Return the [x, y] coordinate for the center point of the cell that contains the specified text.  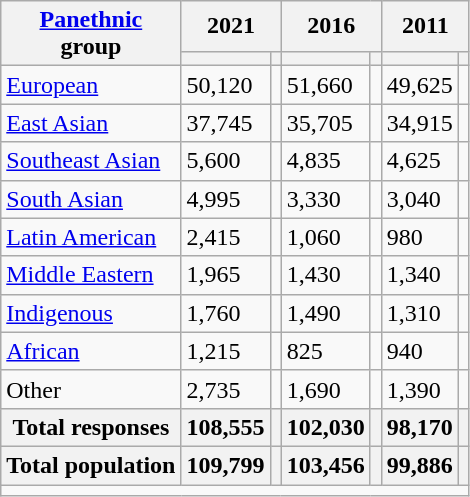
98,170 [420, 427]
1,060 [326, 237]
Middle Eastern [91, 275]
1,490 [326, 313]
102,030 [326, 427]
1,760 [226, 313]
5,600 [226, 161]
Latin American [91, 237]
European [91, 85]
1,965 [226, 275]
1,390 [420, 389]
1,690 [326, 389]
109,799 [226, 465]
Total population [91, 465]
99,886 [420, 465]
2,415 [226, 237]
50,120 [226, 85]
2016 [331, 26]
4,995 [226, 199]
34,915 [420, 123]
Panethnicgroup [91, 34]
940 [420, 351]
Indigenous [91, 313]
1,340 [420, 275]
3,040 [420, 199]
49,625 [420, 85]
Southeast Asian [91, 161]
103,456 [326, 465]
East Asian [91, 123]
2,735 [226, 389]
108,555 [226, 427]
2021 [231, 26]
South Asian [91, 199]
825 [326, 351]
980 [420, 237]
1,430 [326, 275]
4,625 [420, 161]
3,330 [326, 199]
Total responses [91, 427]
35,705 [326, 123]
1,215 [226, 351]
Other [91, 389]
51,660 [326, 85]
4,835 [326, 161]
2011 [425, 26]
1,310 [420, 313]
African [91, 351]
37,745 [226, 123]
